Identify which cell holds the provided text, then report its [x, y] central coordinate. 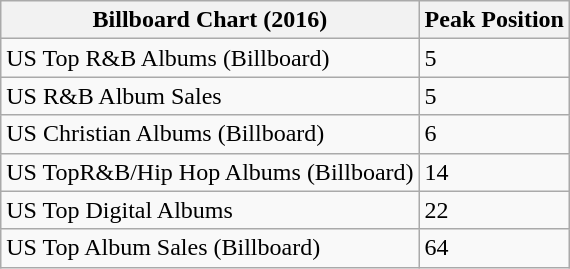
Billboard Chart (2016) [210, 20]
US Top Digital Albums [210, 210]
US R&B Album Sales [210, 96]
US Top Album Sales (Billboard) [210, 248]
US Christian Albums (Billboard) [210, 134]
6 [494, 134]
14 [494, 172]
US Top R&B Albums (Billboard) [210, 58]
Peak Position [494, 20]
US TopR&B/Hip Hop Albums (Billboard) [210, 172]
22 [494, 210]
64 [494, 248]
